Output the [x, y] coordinate of the center of the cell containing the given text.  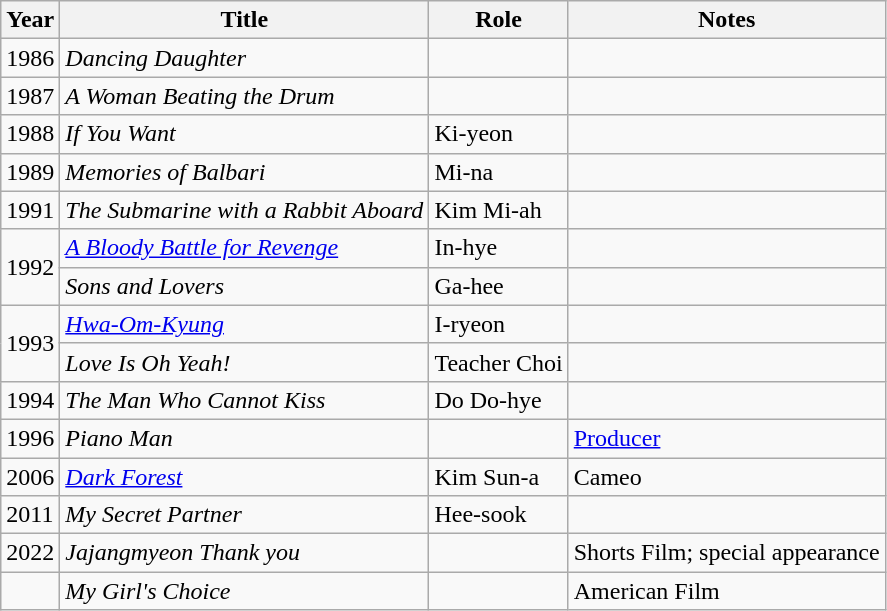
1993 [30, 343]
Hee-sook [498, 515]
1986 [30, 58]
1991 [30, 210]
1987 [30, 96]
1994 [30, 400]
1988 [30, 134]
Teacher Choi [498, 362]
Hwa-Om-Kyung [244, 324]
Producer [726, 438]
2022 [30, 553]
1992 [30, 267]
Sons and Lovers [244, 286]
My Secret Partner [244, 515]
Ga-hee [498, 286]
Memories of Balbari [244, 172]
Jajangmyeon Thank you [244, 553]
Role [498, 20]
Shorts Film; special appearance [726, 553]
1996 [30, 438]
My Girl's Choice [244, 591]
Love Is Oh Yeah! [244, 362]
Title [244, 20]
Year [30, 20]
Kim Mi-ah [498, 210]
Ki-yeon [498, 134]
Dark Forest [244, 477]
2011 [30, 515]
Dancing Daughter [244, 58]
Mi-na [498, 172]
Kim Sun-a [498, 477]
Do Do-hye [498, 400]
Cameo [726, 477]
A Woman Beating the Drum [244, 96]
In-hye [498, 248]
If You Want [244, 134]
Piano Man [244, 438]
A Bloody Battle for Revenge [244, 248]
2006 [30, 477]
The Submarine with a Rabbit Aboard [244, 210]
The Man Who Cannot Kiss [244, 400]
Notes [726, 20]
1989 [30, 172]
I-ryeon [498, 324]
American Film [726, 591]
